Detect which cell encompasses the target text, then output its [X, Y] center coordinate. 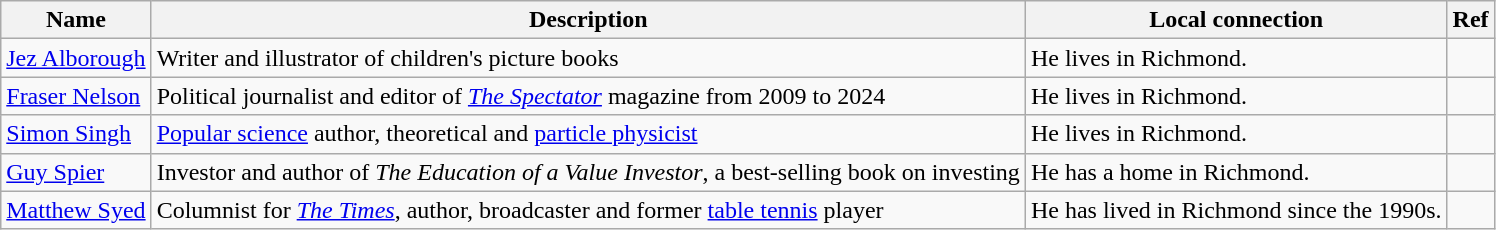
He has lived in Richmond since the 1990s. [1236, 210]
Fraser Nelson [76, 96]
Jez Alborough [76, 58]
Popular science author, theoretical and particle physicist [588, 134]
Simon Singh [76, 134]
He has a home in Richmond. [1236, 172]
Political journalist and editor of The Spectator magazine from 2009 to 2024 [588, 96]
Matthew Syed [76, 210]
Writer and illustrator of children's picture books [588, 58]
Guy Spier [76, 172]
Name [76, 20]
Investor and author of The Education of a Value Investor, a best-selling book on investing [588, 172]
Local connection [1236, 20]
Columnist for The Times, author, broadcaster and former table tennis player [588, 210]
Ref [1470, 20]
Description [588, 20]
